Extract the (x, y) coordinate from the center of the cell holding the provided text.  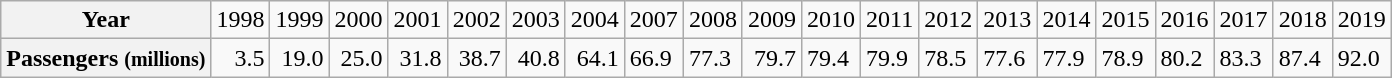
92.0 (1362, 58)
2011 (890, 20)
2010 (832, 20)
2016 (1184, 20)
2001 (418, 20)
77.9 (1066, 58)
3.5 (240, 58)
38.7 (476, 58)
1998 (240, 20)
79.4 (832, 58)
19.0 (300, 58)
Passengers (millions) (106, 58)
2013 (1008, 20)
79.7 (772, 58)
40.8 (536, 58)
2018 (1302, 20)
Year (106, 20)
2008 (712, 20)
2003 (536, 20)
1999 (300, 20)
80.2 (1184, 58)
66.9 (654, 58)
79.9 (890, 58)
2019 (1362, 20)
31.8 (418, 58)
2009 (772, 20)
2015 (1126, 20)
2004 (594, 20)
77.3 (712, 58)
2002 (476, 20)
78.5 (948, 58)
25.0 (358, 58)
78.9 (1126, 58)
2012 (948, 20)
77.6 (1008, 58)
2007 (654, 20)
2017 (1244, 20)
2014 (1066, 20)
87.4 (1302, 58)
2000 (358, 20)
64.1 (594, 58)
83.3 (1244, 58)
